Locate the cell with the specified text and output its [X, Y] center coordinate. 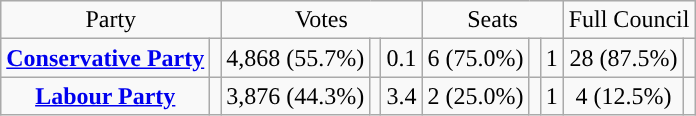
6 (75.0%) [476, 58]
Full Council [629, 20]
Conservative Party [106, 58]
28 (87.5%) [624, 58]
0.1 [402, 58]
Seats [492, 20]
Labour Party [106, 96]
2 (25.0%) [476, 96]
3,876 (44.3%) [296, 96]
3.4 [402, 96]
Votes [322, 20]
4 (12.5%) [624, 96]
4,868 (55.7%) [296, 58]
Party [111, 20]
